Determine the [X, Y] coordinate at the center of the cell enclosing the given text.  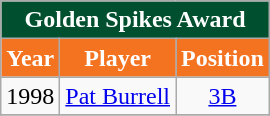
Year [30, 58]
Golden Spikes Award [136, 20]
Player [118, 58]
Position [223, 58]
Pat Burrell [118, 96]
3B [223, 96]
1998 [30, 96]
